Find where the given text appears and provide that cell's center as (X, Y) coordinate. 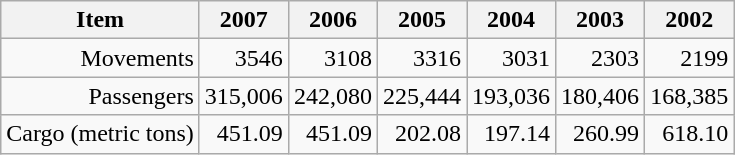
2002 (690, 20)
180,406 (600, 96)
2199 (690, 58)
Cargo (metric tons) (100, 134)
618.10 (690, 134)
2007 (244, 20)
2003 (600, 20)
3316 (422, 58)
2303 (600, 58)
Item (100, 20)
3108 (332, 58)
Passengers (100, 96)
260.99 (600, 134)
193,036 (512, 96)
3031 (512, 58)
225,444 (422, 96)
3546 (244, 58)
242,080 (332, 96)
202.08 (422, 134)
Movements (100, 58)
2006 (332, 20)
197.14 (512, 134)
2004 (512, 20)
315,006 (244, 96)
168,385 (690, 96)
2005 (422, 20)
